Capture the cell that displays the provided text and extract its (X, Y) central coordinate. 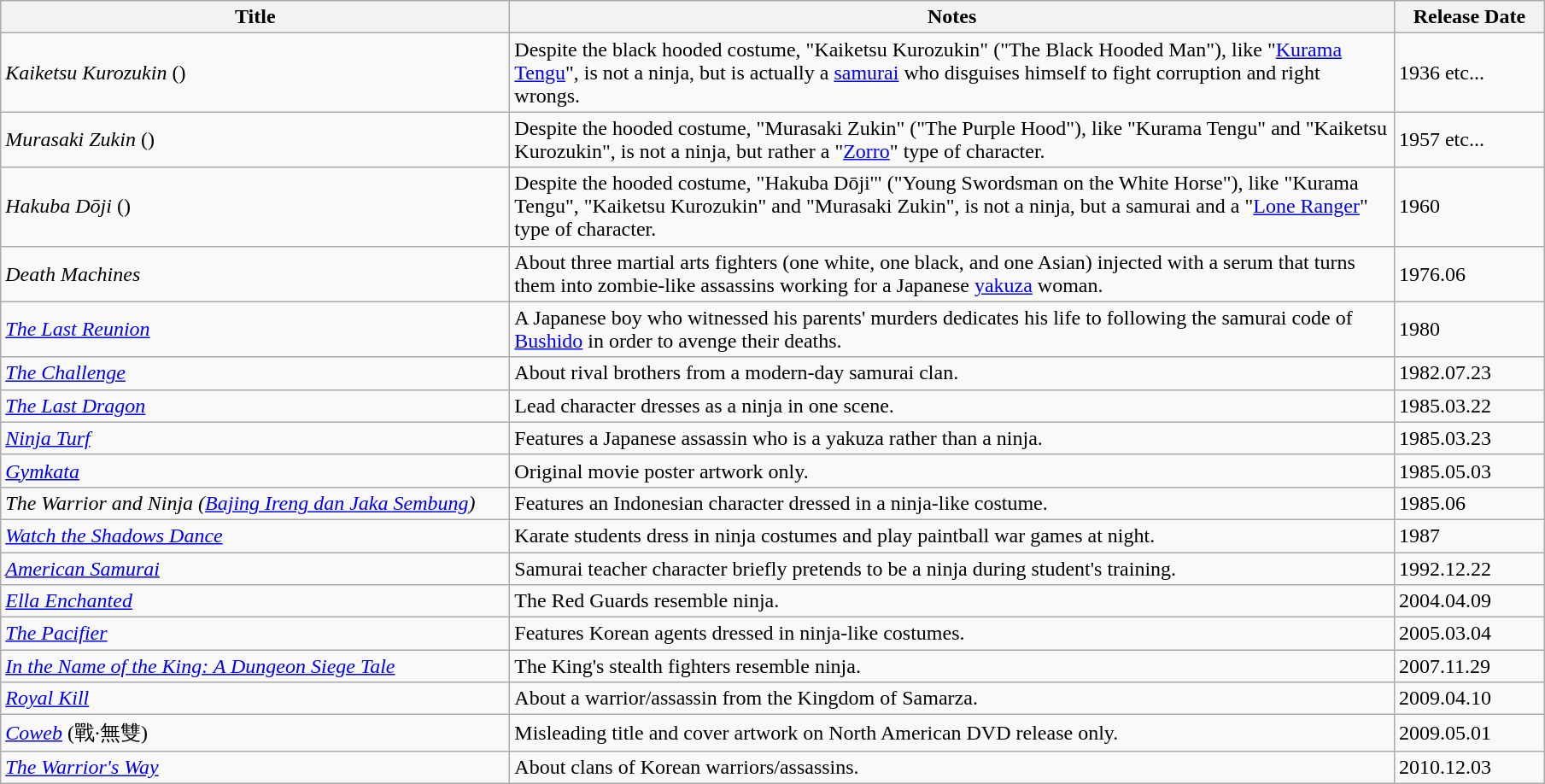
1985.05.03 (1469, 471)
Original movie poster artwork only. (952, 471)
The King's stealth fighters resemble ninja. (952, 666)
1985.03.23 (1469, 438)
Ninja Turf (255, 438)
Features a Japanese assassin who is a yakuza rather than a ninja. (952, 438)
Title (255, 17)
Samurai teacher character briefly pretends to be a ninja during student's training. (952, 568)
2010.12.03 (1469, 767)
In the Name of the King: A Dungeon Siege Tale (255, 666)
2004.04.09 (1469, 601)
1985.03.22 (1469, 406)
2005.03.04 (1469, 634)
1982.07.23 (1469, 373)
2009.05.01 (1469, 733)
Features Korean agents dressed in ninja-like costumes. (952, 634)
1960 (1469, 207)
The Warrior's Way (255, 767)
Ella Enchanted (255, 601)
Features an Indonesian character dressed in a ninja-like costume. (952, 503)
The Challenge (255, 373)
2009.04.10 (1469, 699)
The Red Guards resemble ninja. (952, 601)
A Japanese boy who witnessed his parents' murders dedicates his life to following the samurai code of Bushido in order to avenge their deaths. (952, 330)
About rival brothers from a modern-day samurai clan. (952, 373)
The Pacifier (255, 634)
1987 (1469, 535)
The Warrior and Ninja (Bajing Ireng dan Jaka Sembung) (255, 503)
1980 (1469, 330)
Gymkata (255, 471)
The Last Dragon (255, 406)
The Last Reunion (255, 330)
About a warrior/assassin from the Kingdom of Samarza. (952, 699)
Kaiketsu Kurozukin () (255, 73)
American Samurai (255, 568)
1936 etc... (1469, 73)
Misleading title and cover artwork on North American DVD release only. (952, 733)
1992.12.22 (1469, 568)
Lead character dresses as a ninja in one scene. (952, 406)
Death Machines (255, 273)
About clans of Korean warriors/assassins. (952, 767)
1976.06 (1469, 273)
2007.11.29 (1469, 666)
1985.06 (1469, 503)
1957 etc... (1469, 140)
Murasaki Zukin () (255, 140)
Release Date (1469, 17)
Watch the Shadows Dance (255, 535)
Coweb (戰·無雙) (255, 733)
Notes (952, 17)
Karate students dress in ninja costumes and play paintball war games at night. (952, 535)
Hakuba Dōji () (255, 207)
Royal Kill (255, 699)
